Output the [x, y] coordinate of the center of the cell containing the given text.  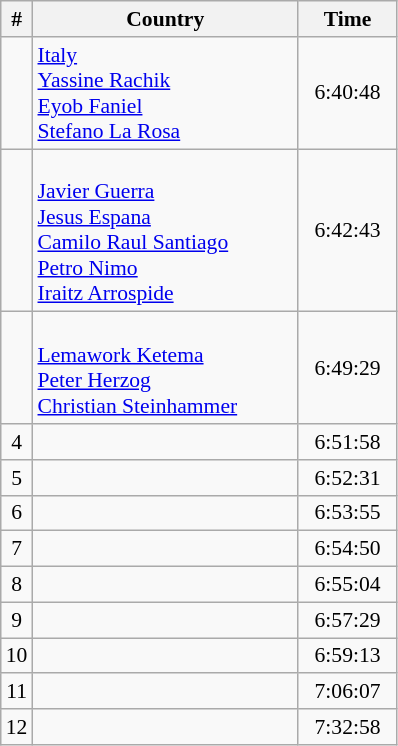
7 [17, 549]
ItalyYassine RachikEyob FanielStefano La Rosa [165, 93]
6 [17, 513]
6:52:31 [348, 478]
9 [17, 620]
10 [17, 656]
Time [348, 19]
Country [165, 19]
12 [17, 727]
6:40:48 [348, 93]
6:57:29 [348, 620]
5 [17, 478]
6:55:04 [348, 585]
4 [17, 442]
6:42:43 [348, 230]
7:32:58 [348, 727]
11 [17, 692]
Javier GuerraJesus EspanaCamilo Raul SantiagoPetro NimoIraitz Arrospide [165, 230]
6:53:55 [348, 513]
# [17, 19]
6:59:13 [348, 656]
7:06:07 [348, 692]
6:51:58 [348, 442]
6:49:29 [348, 368]
6:54:50 [348, 549]
8 [17, 585]
Lemawork KetemaPeter HerzogChristian Steinhammer [165, 368]
